Pinpoint the cell where the given text exists, returning its (x, y) midpoint coordinate. 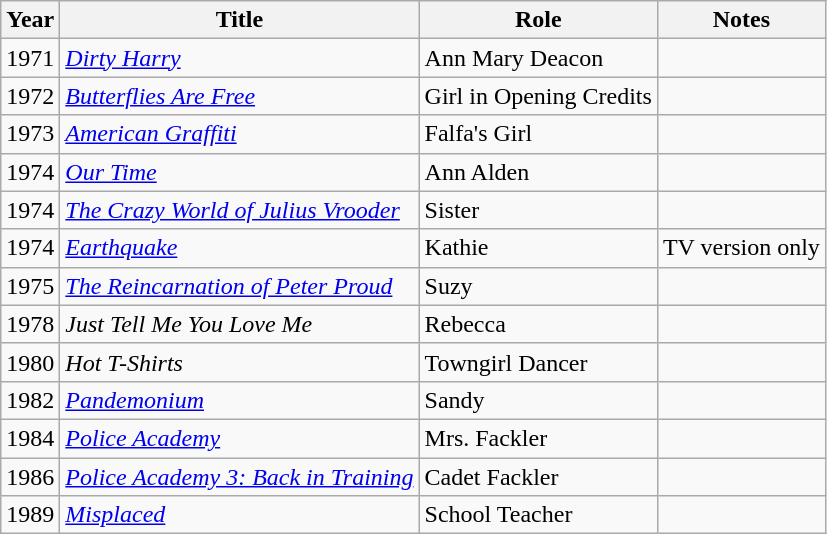
1975 (30, 286)
Earthquake (240, 248)
Year (30, 20)
Towngirl Dancer (538, 362)
Police Academy 3: Back in Training (240, 477)
Pandemonium (240, 400)
Dirty Harry (240, 58)
Butterflies Are Free (240, 96)
1984 (30, 438)
Kathie (538, 248)
1972 (30, 96)
Misplaced (240, 515)
Suzy (538, 286)
Girl in Opening Credits (538, 96)
1986 (30, 477)
Police Academy (240, 438)
1973 (30, 134)
1980 (30, 362)
Just Tell Me You Love Me (240, 324)
1989 (30, 515)
Hot T-Shirts (240, 362)
Ann Mary Deacon (538, 58)
TV version only (741, 248)
1971 (30, 58)
Role (538, 20)
The Crazy World of Julius Vrooder (240, 210)
1982 (30, 400)
Rebecca (538, 324)
American Graffiti (240, 134)
Cadet Fackler (538, 477)
Falfa's Girl (538, 134)
Title (240, 20)
School Teacher (538, 515)
Our Time (240, 172)
Mrs. Fackler (538, 438)
Notes (741, 20)
1978 (30, 324)
Ann Alden (538, 172)
Sister (538, 210)
The Reincarnation of Peter Proud (240, 286)
Sandy (538, 400)
